Locate the cell with the specified text and output its (x, y) center coordinate. 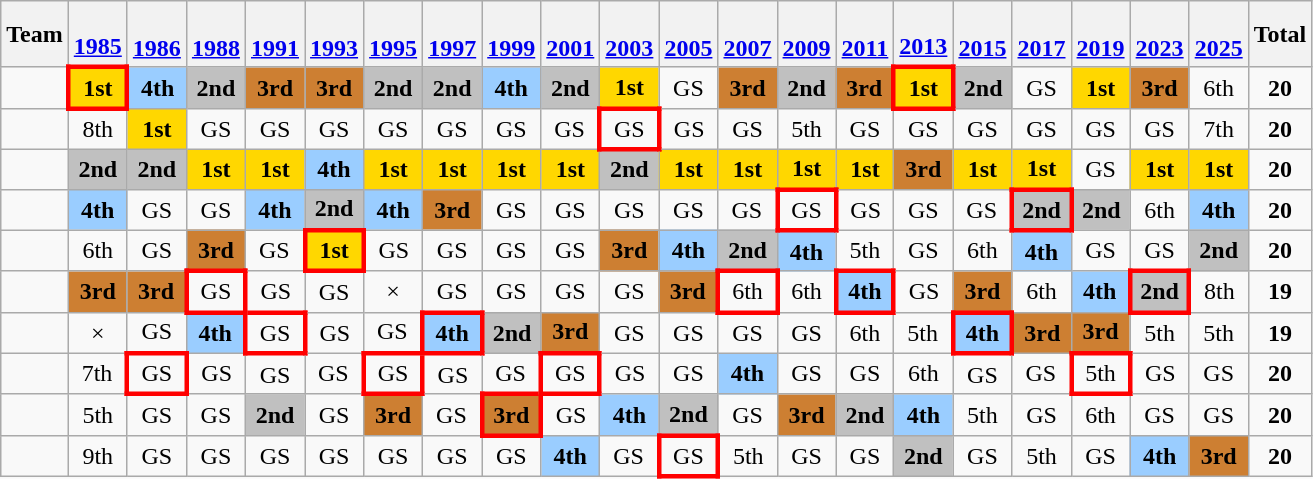
1993 (334, 34)
2025 (1218, 34)
Total (1280, 34)
2023 (1160, 34)
1986 (156, 34)
2015 (982, 34)
1999 (512, 34)
9th (98, 456)
1995 (394, 34)
2009 (806, 34)
1985 (98, 34)
2001 (570, 34)
2017 (1042, 34)
2011 (865, 34)
1997 (452, 34)
1988 (216, 34)
2005 (688, 34)
Team (35, 34)
1991 (274, 34)
2003 (630, 34)
2019 (1100, 34)
2007 (748, 34)
2013 (924, 34)
